Determine the (X, Y) coordinate at the center of the cell enclosing the given text.  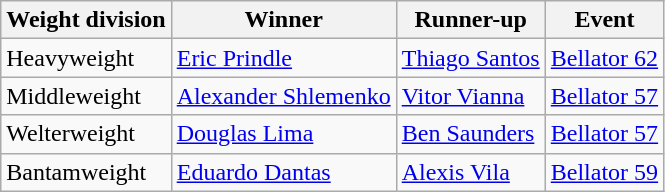
Winner (284, 20)
Vitor Vianna (470, 96)
Thiago Santos (470, 58)
Runner-up (470, 20)
Bellator 59 (604, 172)
Bellator 62 (604, 58)
Eduardo Dantas (284, 172)
Alexis Vila (470, 172)
Ben Saunders (470, 134)
Bantamweight (86, 172)
Middleweight (86, 96)
Eric Prindle (284, 58)
Welterweight (86, 134)
Alexander Shlemenko (284, 96)
Event (604, 20)
Weight division (86, 20)
Douglas Lima (284, 134)
Heavyweight (86, 58)
